Return the (X, Y) coordinate for the center point of the cell that contains the specified text.  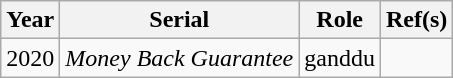
Serial (180, 20)
2020 (30, 58)
Role (340, 20)
Money Back Guarantee (180, 58)
ganddu (340, 58)
Year (30, 20)
Ref(s) (417, 20)
